From the cell containing the given text, extract its center point as (x, y) coordinate. 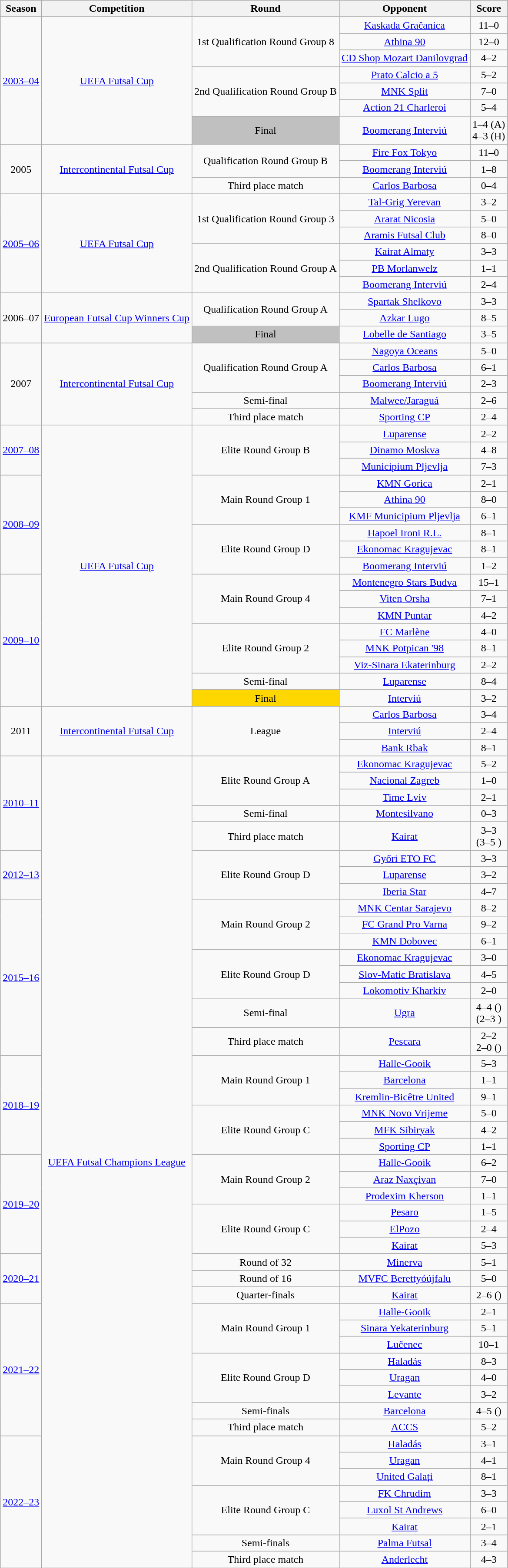
Araz Naxçivan (404, 1179)
0–4 (489, 185)
2019–20 (21, 1204)
2007–08 (21, 450)
2nd Qualification Round Group A (265, 268)
4–7 (489, 891)
Győri ETO FC (404, 858)
4–1 (489, 1460)
7–3 (489, 466)
Palma Futsal (404, 1543)
4–4 ()(2–3 ) (489, 1013)
MFK Sibiryak (404, 1130)
Round of 16 (265, 1278)
Action 21 Charleroi (404, 108)
Kremlin-Bicêtre United (404, 1097)
1–0 (489, 781)
2012–13 (21, 875)
4–8 (489, 450)
6–0 (489, 1510)
KMN Gorica (404, 483)
Luxol St Andrews (404, 1510)
Spartak Shelkovo (404, 301)
KMN Puntar (404, 615)
1–2 (489, 566)
UEFA Futsal Champions League (117, 1162)
2003–04 (21, 81)
Pesaro (404, 1212)
Ugra (404, 1013)
Tal-Grig Yerevan (404, 202)
2006–07 (21, 318)
2011 (21, 731)
MNK Centar Sarajevo (404, 908)
Time Lviv (404, 797)
15–1 (489, 582)
Azkar Lugo (404, 318)
2005–06 (21, 243)
1–4 (A)4–3 (H) (489, 130)
Round of 32 (265, 1262)
ElPozo (404, 1229)
Montenegro Stars Budva (404, 582)
4–5 (489, 974)
8–5 (489, 318)
2007 (21, 384)
Slov-Matic Bratislava (404, 974)
2005 (21, 169)
Score (489, 9)
Lobelle de Santiago (404, 334)
Pescara (404, 1041)
Elite Round Group A (265, 781)
Qualification Round Group B (265, 161)
5–4 (489, 108)
9–2 (489, 924)
Fire Fox Tokyo (404, 152)
Prodexim Kherson (404, 1196)
8–2 (489, 908)
Viz-Sinara Ekaterinburg (404, 665)
Elite Round Group B (265, 450)
2–22–0 () (489, 1041)
7–1 (489, 599)
Bank Rbak (404, 747)
Prato Calcio a 5 (404, 75)
Viten Orsha (404, 599)
FC Marlène (404, 632)
MNK Potpican '98 (404, 648)
1–8 (489, 169)
4–5 () (489, 1411)
Lokomotiv Kharkiv (404, 990)
European Futsal Cup Winners Cup (117, 318)
KMN Dobovec (404, 941)
4–3 (489, 1559)
Aramis Futsal Club (404, 235)
3–0 (489, 957)
2008–09 (21, 525)
Quarter-finals (265, 1295)
3–1 (489, 1444)
Competition (117, 9)
ACCS (404, 1427)
Round (265, 9)
Minerva (404, 1262)
1–5 (489, 1212)
Iberia Star (404, 891)
1st Qualification Round Group 3 (265, 218)
3–3(3–5 ) (489, 836)
MVFC Berettyóújfalu (404, 1278)
Ararat Nicosia (404, 218)
2nd Qualification Round Group B (265, 91)
2018–19 (21, 1105)
2–6 (489, 400)
League (265, 731)
Levante (404, 1394)
2–6 () (489, 1295)
KMF Municipium Pljevlja (404, 516)
Kaskada Gračanica (404, 25)
Municipium Pljevlja (404, 466)
United Galați (404, 1477)
9–1 (489, 1097)
2021–22 (21, 1370)
2–0 (489, 990)
8–3 (489, 1361)
3–5 (489, 334)
2015–16 (21, 977)
Montesilvano (404, 814)
Dinamo Moskva (404, 450)
12–0 (489, 42)
Nagoya Oceans (404, 351)
Opponent (404, 9)
Lučenec (404, 1345)
1st Qualification Round Group 8 (265, 42)
MNK Novo Vrijeme (404, 1113)
2020–21 (21, 1278)
Season (21, 9)
Hapoel Ironi R.L. (404, 533)
0–3 (489, 814)
CD Shop Mozart Danilovgrad (404, 58)
2022–23 (21, 1502)
2010–11 (21, 803)
2009–10 (21, 640)
Sinara Yekaterinburg (404, 1328)
10–1 (489, 1345)
Elite Round Group 2 (265, 648)
2–3 (489, 384)
FK Chrudim (404, 1493)
MNK Split (404, 91)
Nacional Zagreb (404, 781)
8–4 (489, 681)
6–2 (489, 1163)
FC Grand Pro Varna (404, 924)
PB Morlanwelz (404, 268)
Malwee/Jaraguá (404, 400)
Kairat Almaty (404, 252)
Anderlecht (404, 1559)
